Output the [X, Y] coordinate of the center of the cell containing the given text.  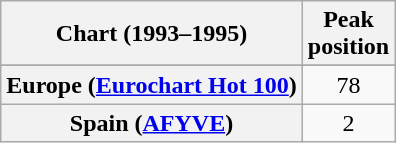
Europe (Eurochart Hot 100) [152, 85]
Chart (1993–1995) [152, 34]
Spain (AFYVE) [152, 123]
78 [348, 85]
2 [348, 123]
Peakposition [348, 34]
